Locate the cell with the specified text and output its [X, Y] center coordinate. 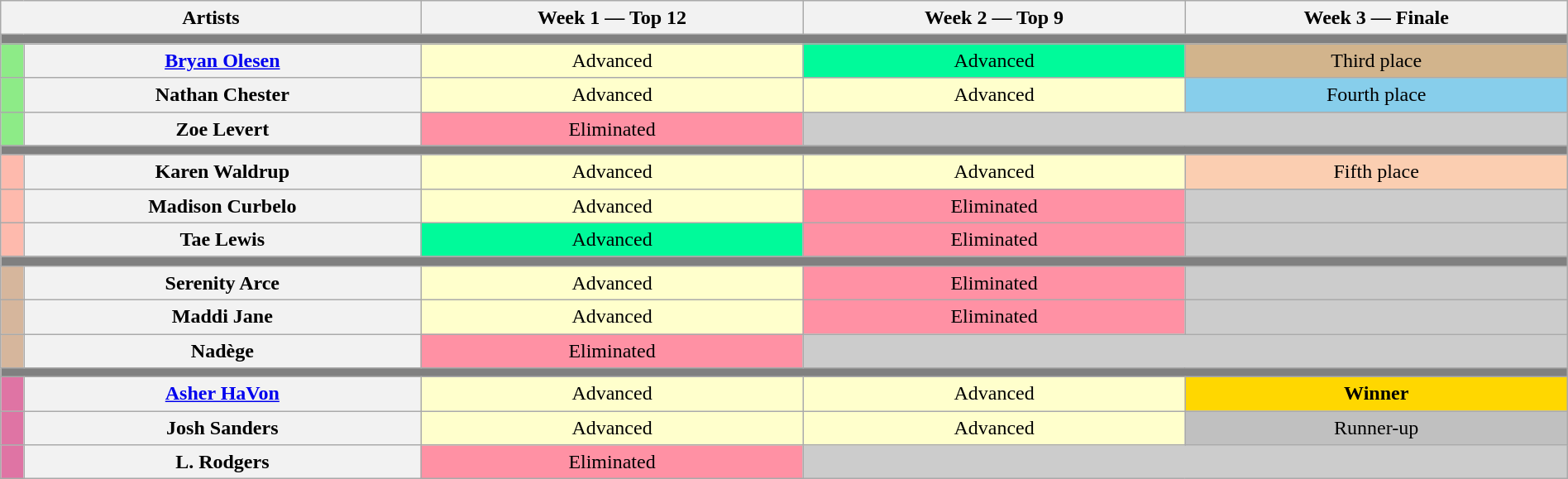
Serenity Arce [222, 283]
Fourth place [1376, 94]
Nadège [222, 351]
Week 1 — Top 12 [612, 18]
Karen Waldrup [222, 172]
Tae Lewis [222, 240]
Josh Sanders [222, 429]
Week 3 — Finale [1376, 18]
Maddi Jane [222, 316]
Runner-up [1376, 429]
Third place [1376, 61]
Winner [1376, 394]
Madison Curbelo [222, 205]
L. Rodgers [222, 462]
Fifth place [1376, 172]
Bryan Olesen [222, 61]
Nathan Chester [222, 94]
Artists [211, 18]
Week 2 — Top 9 [994, 18]
Asher HaVon [222, 394]
Zoe Levert [222, 129]
